From the cell containing the given text, extract its center point as [x, y] coordinate. 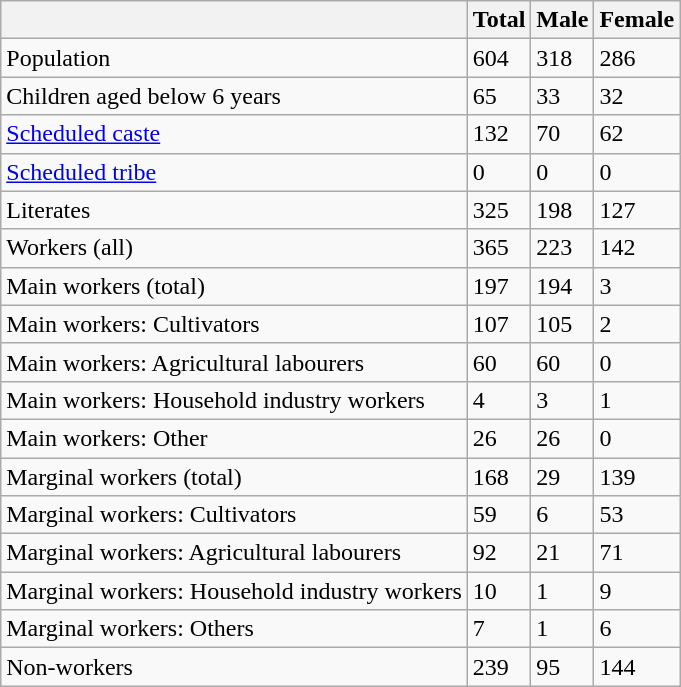
Population [234, 58]
127 [637, 210]
Scheduled tribe [234, 172]
70 [562, 134]
Workers (all) [234, 248]
71 [637, 553]
239 [499, 667]
10 [499, 591]
168 [499, 477]
Main workers: Cultivators [234, 324]
194 [562, 286]
144 [637, 667]
29 [562, 477]
198 [562, 210]
4 [499, 400]
286 [637, 58]
Marginal workers: Household industry workers [234, 591]
Male [562, 20]
Female [637, 20]
142 [637, 248]
Scheduled caste [234, 134]
Marginal workers: Agricultural labourers [234, 553]
62 [637, 134]
132 [499, 134]
Non-workers [234, 667]
2 [637, 324]
139 [637, 477]
33 [562, 96]
Main workers: Household industry workers [234, 400]
21 [562, 553]
53 [637, 515]
223 [562, 248]
95 [562, 667]
325 [499, 210]
92 [499, 553]
Marginal workers (total) [234, 477]
59 [499, 515]
Marginal workers: Others [234, 629]
197 [499, 286]
Main workers (total) [234, 286]
Literates [234, 210]
107 [499, 324]
32 [637, 96]
318 [562, 58]
Marginal workers: Cultivators [234, 515]
9 [637, 591]
105 [562, 324]
Main workers: Other [234, 438]
7 [499, 629]
Main workers: Agricultural labourers [234, 362]
604 [499, 58]
65 [499, 96]
Children aged below 6 years [234, 96]
Total [499, 20]
365 [499, 248]
